Scan for the cell matching the given text and deliver its [x, y] coordinate at center. 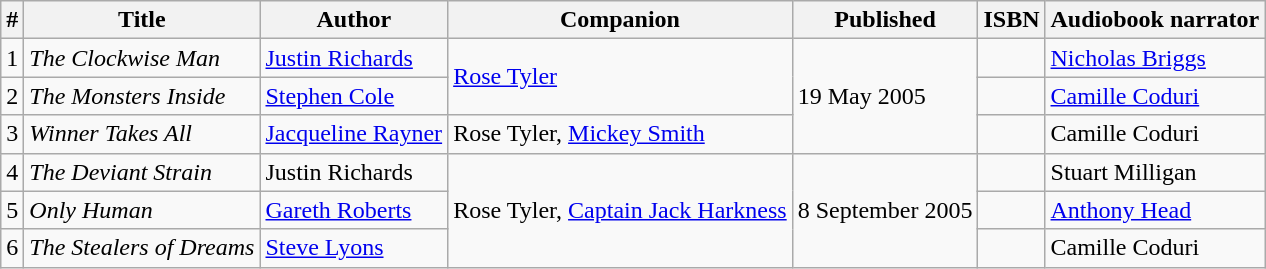
Audiobook narrator [1155, 20]
Gareth Roberts [354, 210]
8 September 2005 [885, 210]
Jacqueline Rayner [354, 134]
The Deviant Strain [142, 172]
Stephen Cole [354, 96]
Companion [620, 20]
The Stealers of Dreams [142, 248]
4 [12, 172]
Winner Takes All [142, 134]
Nicholas Briggs [1155, 58]
Only Human [142, 210]
Anthony Head [1155, 210]
ISBN [1012, 20]
2 [12, 96]
# [12, 20]
Rose Tyler [620, 77]
3 [12, 134]
Steve Lyons [354, 248]
5 [12, 210]
Published [885, 20]
19 May 2005 [885, 96]
The Monsters Inside [142, 96]
Author [354, 20]
The Clockwise Man [142, 58]
6 [12, 248]
Rose Tyler, Captain Jack Harkness [620, 210]
Rose Tyler, Mickey Smith [620, 134]
Title [142, 20]
Stuart Milligan [1155, 172]
1 [12, 58]
